Determine the [x, y] coordinate at the center of the cell enclosing the given text.  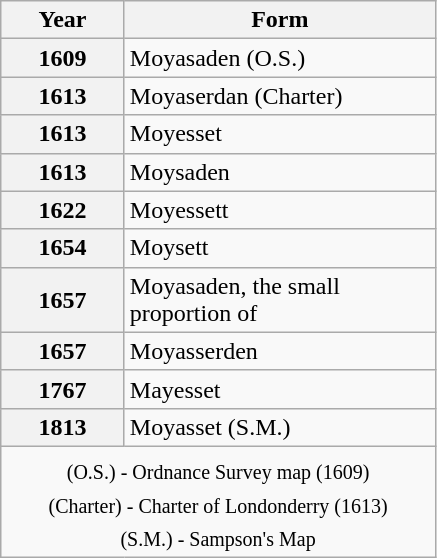
1622 [63, 210]
Moyasset (S.M.) [280, 427]
Moyasaden (O.S.) [280, 58]
Moysaden [280, 172]
1813 [63, 427]
Moyessett [280, 210]
Form [280, 20]
Year [63, 20]
1609 [63, 58]
1767 [63, 389]
Moyasserden [280, 351]
Moyesset [280, 134]
1654 [63, 248]
Moyaserdan (Charter) [280, 96]
Moysett [280, 248]
Moyasaden, the small proportion of [280, 300]
Mayesset [280, 389]
(O.S.) - Ordnance Survey map (1609)(Charter) - Charter of Londonderry (1613)(S.M.) - Sampson's Map [218, 502]
